From the cell containing the given text, extract its center point as [X, Y] coordinate. 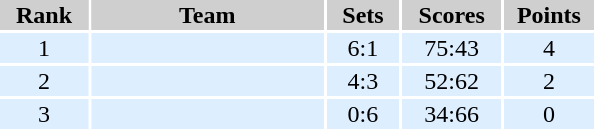
52:62 [452, 81]
4 [549, 48]
0:6 [362, 114]
Points [549, 15]
1 [44, 48]
3 [44, 114]
4:3 [362, 81]
34:66 [452, 114]
75:43 [452, 48]
Rank [44, 15]
0 [549, 114]
6:1 [362, 48]
Team [207, 15]
Scores [452, 15]
Sets [362, 15]
